Output the [x, y] coordinate of the center of the cell containing the given text.  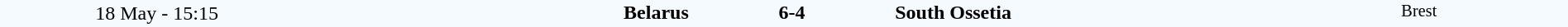
6-4 [791, 12]
Belarus [501, 12]
South Ossetia [1082, 12]
18 May - 15:15 [157, 13]
Brest [1419, 13]
